Return [X, Y] of the center of cell containing provided text 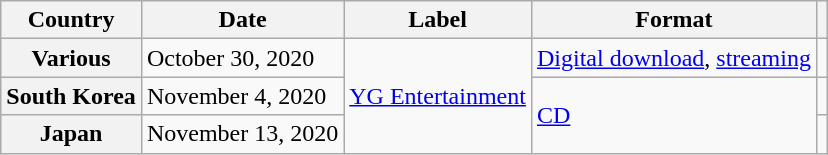
YG Entertainment [438, 96]
October 30, 2020 [242, 58]
Japan [72, 134]
November 4, 2020 [242, 96]
Label [438, 20]
Format [674, 20]
November 13, 2020 [242, 134]
Digital download, streaming [674, 58]
Country [72, 20]
Various [72, 58]
CD [674, 115]
Date [242, 20]
South Korea [72, 96]
